Locate the cell with the specified text and output its (X, Y) center coordinate. 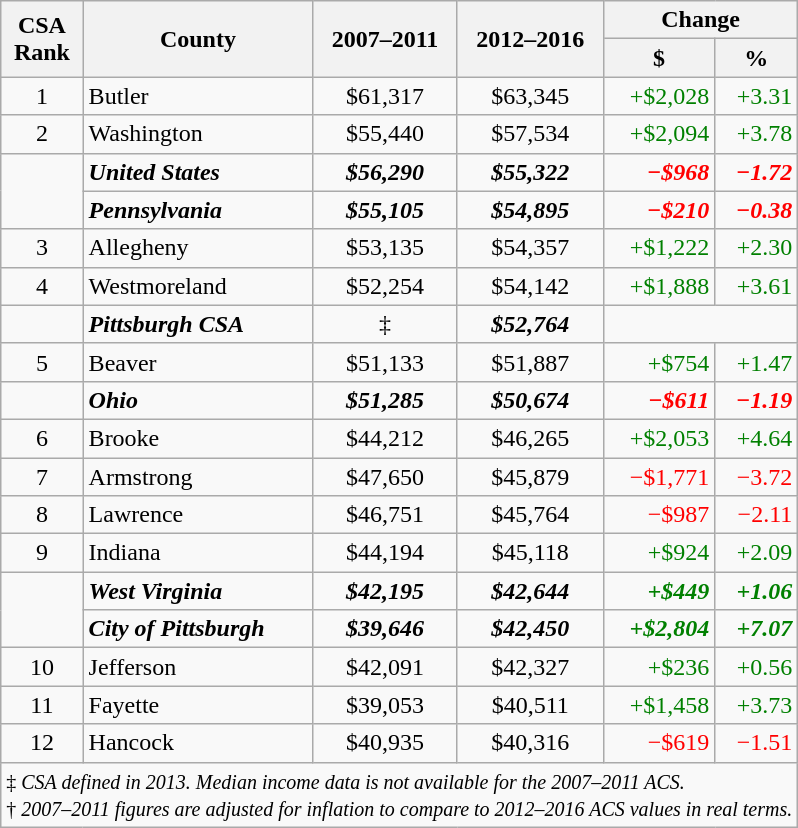
+1.47 (756, 362)
−$987 (658, 515)
$50,674 (530, 400)
+$924 (658, 553)
−1.72 (756, 172)
‡ (386, 324)
$39,646 (386, 629)
+3.31 (756, 96)
City of Pittsburgh (198, 629)
−$1,771 (658, 477)
10 (42, 667)
+3.78 (756, 134)
$45,118 (530, 553)
+$754 (658, 362)
$52,254 (386, 286)
Armstrong (198, 477)
$63,345 (530, 96)
2012–2016 (530, 39)
5 (42, 362)
+2.30 (756, 248)
12 (42, 743)
$42,450 (530, 629)
7 (42, 477)
$ (658, 58)
−$611 (658, 400)
+$1,222 (658, 248)
$46,751 (386, 515)
$40,511 (530, 705)
Lawrence (198, 515)
2 (42, 134)
$55,322 (530, 172)
+2.09 (756, 553)
+$1,458 (658, 705)
West Virginia (198, 591)
+$236 (658, 667)
$51,133 (386, 362)
+$449 (658, 591)
1 (42, 96)
6 (42, 438)
4 (42, 286)
+$2,804 (658, 629)
−$619 (658, 743)
$42,091 (386, 667)
+$2,053 (658, 438)
$61,317 (386, 96)
Washington (198, 134)
% (756, 58)
Beaver (198, 362)
Indiana (198, 553)
$54,142 (530, 286)
11 (42, 705)
8 (42, 515)
$51,887 (530, 362)
Pennsylvania (198, 210)
+4.64 (756, 438)
United States (198, 172)
$55,440 (386, 134)
−2.11 (756, 515)
Brooke (198, 438)
Change (700, 20)
Butler (198, 96)
$39,053 (386, 705)
Allegheny (198, 248)
2007–2011 (386, 39)
$47,650 (386, 477)
+1.06 (756, 591)
+3.61 (756, 286)
−$968 (658, 172)
−1.19 (756, 400)
County (198, 39)
$44,194 (386, 553)
$45,764 (530, 515)
$54,895 (530, 210)
$55,105 (386, 210)
Jefferson (198, 667)
$51,285 (386, 400)
+$2,028 (658, 96)
+7.07 (756, 629)
+3.73 (756, 705)
$57,534 (530, 134)
+0.56 (756, 667)
9 (42, 553)
$46,265 (530, 438)
$42,644 (530, 591)
−$210 (658, 210)
Pittsburgh CSA (198, 324)
Ohio (198, 400)
3 (42, 248)
−0.38 (756, 210)
Fayette (198, 705)
−1.51 (756, 743)
+$1,888 (658, 286)
$42,327 (530, 667)
$44,212 (386, 438)
$54,357 (530, 248)
$53,135 (386, 248)
$52,764 (530, 324)
−3.72 (756, 477)
+$2,094 (658, 134)
$42,195 (386, 591)
$45,879 (530, 477)
Hancock (198, 743)
Westmoreland (198, 286)
$56,290 (386, 172)
$40,935 (386, 743)
CSARank (42, 39)
$40,316 (530, 743)
